Search for the cell housing the specified text and yield its (X, Y) center coordinate. 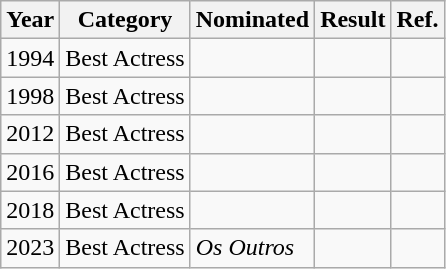
Os Outros (252, 248)
Category (125, 20)
1994 (30, 58)
2018 (30, 210)
2023 (30, 248)
1998 (30, 96)
Ref. (418, 20)
Nominated (252, 20)
Year (30, 20)
Result (353, 20)
2012 (30, 134)
2016 (30, 172)
